Search for the cell housing the specified text and yield its [X, Y] center coordinate. 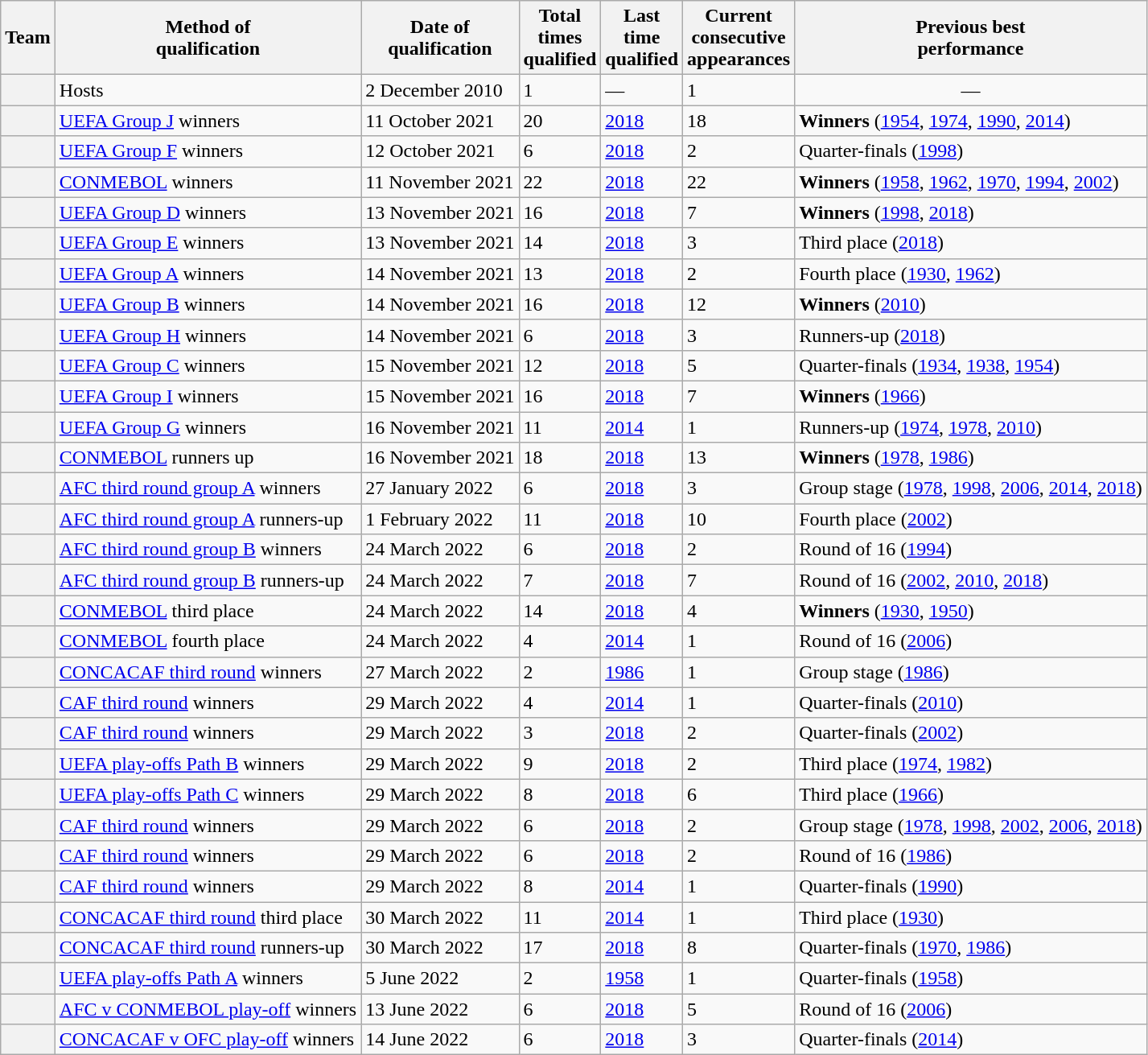
14 June 2022 [440, 1040]
Winners (2010) [971, 304]
CONCACAF third round winners [208, 672]
13 June 2022 [440, 1009]
17 [560, 948]
Third place (2018) [971, 243]
Quarter-finals (1990) [971, 886]
CONMEBOL runners up [208, 458]
Winners (1930, 1950) [971, 611]
11 October 2021 [440, 121]
Lasttimequalified [642, 38]
Date ofqualification [440, 38]
1986 [642, 672]
Previous bestperformance [971, 38]
Third place (1966) [971, 794]
Runners-up (1974, 1978, 2010) [971, 427]
Currentconsecutiveappearances [739, 38]
CONMEBOL winners [208, 182]
1958 [642, 979]
AFC third round group A winners [208, 488]
CONMEBOL third place [208, 611]
Fourth place (2002) [971, 519]
Method ofqualification [208, 38]
Group stage (1978, 1998, 2002, 2006, 2018) [971, 825]
12 October 2021 [440, 151]
20 [560, 121]
Quarter-finals (2014) [971, 1040]
1 February 2022 [440, 519]
Hosts [208, 90]
9 [560, 764]
CONMEBOL fourth place [208, 641]
UEFA Group A winners [208, 274]
Round of 16 (2002, 2010, 2018) [971, 580]
Totaltimesqualified [560, 38]
Winners (1998, 2018) [971, 212]
Quarter-finals (1958) [971, 979]
Runners-up (2018) [971, 335]
UEFA Group I winners [208, 396]
CONCACAF third round third place [208, 917]
UEFA Group F winners [208, 151]
Group stage (1978, 1998, 2006, 2014, 2018) [971, 488]
Round of 16 (1986) [971, 855]
Quarter-finals (1934, 1938, 1954) [971, 365]
UEFA Group H winners [208, 335]
Winners (1954, 1974, 1990, 2014) [971, 121]
Winners (1958, 1962, 1970, 1994, 2002) [971, 182]
UEFA Group E winners [208, 243]
27 March 2022 [440, 672]
UEFA Group D winners [208, 212]
Winners (1978, 1986) [971, 458]
Quarter-finals (1970, 1986) [971, 948]
UEFA Group B winners [208, 304]
CONCACAF third round runners-up [208, 948]
AFC third round group B runners-up [208, 580]
UEFA Group C winners [208, 365]
UEFA play-offs Path C winners [208, 794]
27 January 2022 [440, 488]
Quarter-finals (1998) [971, 151]
UEFA Group G winners [208, 427]
Winners (1966) [971, 396]
Quarter-finals (2010) [971, 703]
11 November 2021 [440, 182]
5 June 2022 [440, 979]
Group stage (1986) [971, 672]
2 December 2010 [440, 90]
UEFA Group J winners [208, 121]
AFC v CONMEBOL play-off winners [208, 1009]
UEFA play-offs Path B winners [208, 764]
Quarter-finals (2002) [971, 733]
UEFA play-offs Path A winners [208, 979]
Third place (1930) [971, 917]
Round of 16 (1994) [971, 550]
Team [28, 38]
AFC third round group A runners-up [208, 519]
10 [739, 519]
CONCACAF v OFC play-off winners [208, 1040]
AFC third round group B winners [208, 550]
Third place (1974, 1982) [971, 764]
Fourth place (1930, 1962) [971, 274]
